Pinpoint the cell where the given text exists, returning its (x, y) midpoint coordinate. 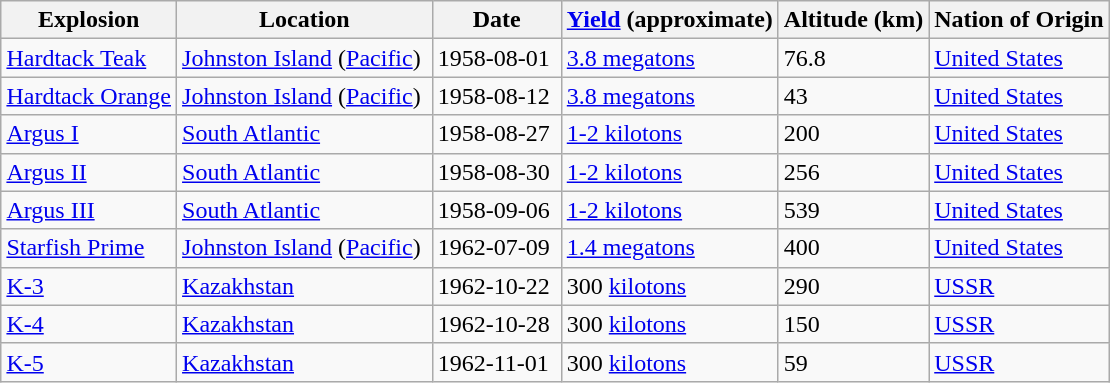
Yield (approximate) (670, 20)
400 (853, 248)
1962-07-09 (496, 248)
150 (853, 324)
1958-08-12 (496, 96)
1962-10-22 (496, 286)
Argus II (89, 172)
200 (853, 134)
1962-10-28 (496, 324)
1958-08-27 (496, 134)
1958-08-01 (496, 58)
Date (496, 20)
Nation of Origin (1019, 20)
Location (305, 20)
K-4 (89, 324)
Explosion (89, 20)
290 (853, 286)
1958-08-30 (496, 172)
Argus I (89, 134)
1958-09-06 (496, 210)
539 (853, 210)
Altitude (km) (853, 20)
43 (853, 96)
59 (853, 362)
1.4 megatons (670, 248)
Hardtack Teak (89, 58)
256 (853, 172)
1962-11-01 (496, 362)
K-5 (89, 362)
76.8 (853, 58)
Hardtack Orange (89, 96)
K-3 (89, 286)
Starfish Prime (89, 248)
Argus III (89, 210)
